Scan for the cell matching the given text and deliver its (X, Y) coordinate at center. 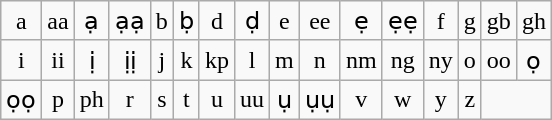
gb (498, 21)
kp (216, 60)
s (162, 100)
b (162, 21)
ẹ (361, 21)
e (285, 21)
ọ (534, 60)
ọọ (22, 100)
r (130, 100)
p (58, 100)
ạạ (130, 21)
ng (402, 60)
o (470, 60)
w (402, 100)
v (361, 100)
i (22, 60)
ḍ (252, 21)
u (216, 100)
a (22, 21)
ạ (92, 21)
l (252, 60)
ny (440, 60)
d (216, 21)
m (285, 60)
ph (92, 100)
ị (92, 60)
nm (361, 60)
f (440, 21)
uu (252, 100)
ee (320, 21)
ụụ (320, 100)
ụ (285, 100)
k (186, 60)
ịị (130, 60)
g (470, 21)
ẹẹ (402, 21)
z (470, 100)
n (320, 60)
oo (498, 60)
ḅ (186, 21)
j (162, 60)
t (186, 100)
gh (534, 21)
y (440, 100)
ii (58, 60)
aa (58, 21)
